Find where the given text appears and provide that cell's center as (X, Y) coordinate. 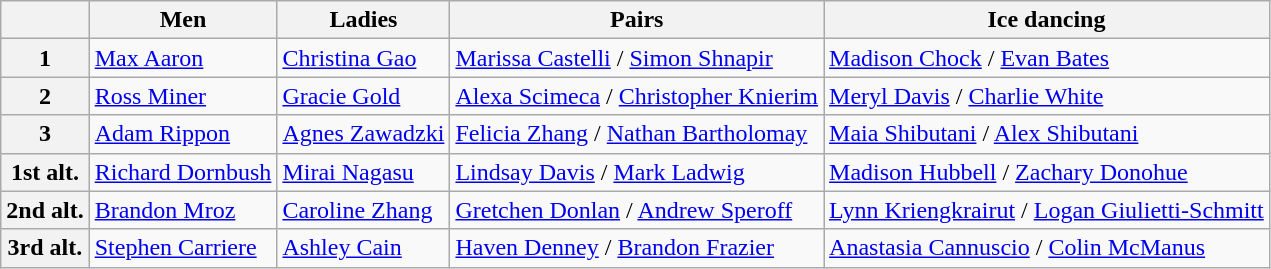
1st alt. (45, 172)
Madison Chock / Evan Bates (1047, 58)
Alexa Scimeca / Christopher Knierim (637, 96)
Mirai Nagasu (364, 172)
Gracie Gold (364, 96)
Meryl Davis / Charlie White (1047, 96)
Caroline Zhang (364, 210)
Madison Hubbell / Zachary Donohue (1047, 172)
Christina Gao (364, 58)
Felicia Zhang / Nathan Bartholomay (637, 134)
Gretchen Donlan / Andrew Speroff (637, 210)
Marissa Castelli / Simon Shnapir (637, 58)
Pairs (637, 20)
Stephen Carriere (183, 248)
Haven Denney / Brandon Frazier (637, 248)
Ashley Cain (364, 248)
Ladies (364, 20)
1 (45, 58)
2nd alt. (45, 210)
Lynn Kriengkrairut / Logan Giulietti-Schmitt (1047, 210)
Adam Rippon (183, 134)
Brandon Mroz (183, 210)
Lindsay Davis / Mark Ladwig (637, 172)
Anastasia Cannuscio / Colin McManus (1047, 248)
2 (45, 96)
Richard Dornbush (183, 172)
Ice dancing (1047, 20)
Men (183, 20)
Agnes Zawadzki (364, 134)
Ross Miner (183, 96)
Max Aaron (183, 58)
3rd alt. (45, 248)
3 (45, 134)
Maia Shibutani / Alex Shibutani (1047, 134)
